Pinpoint the cell where the given text exists, returning its (x, y) midpoint coordinate. 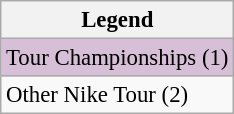
Tour Championships (1) (118, 58)
Legend (118, 20)
Other Nike Tour (2) (118, 95)
